Capture the cell that displays the provided text and extract its [X, Y] central coordinate. 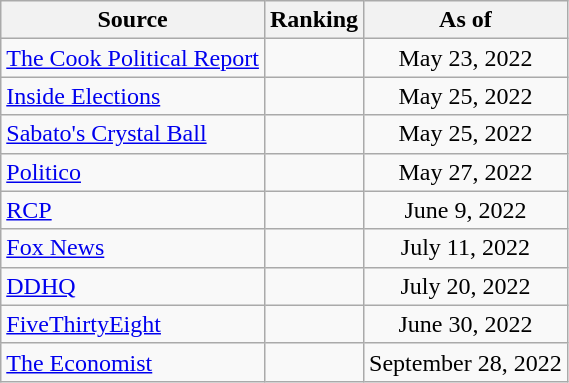
Ranking [314, 20]
July 11, 2022 [466, 248]
Sabato's Crystal Ball [133, 134]
July 20, 2022 [466, 286]
The Cook Political Report [133, 58]
September 28, 2022 [466, 362]
June 9, 2022 [466, 210]
Fox News [133, 248]
The Economist [133, 362]
May 27, 2022 [466, 172]
June 30, 2022 [466, 324]
May 23, 2022 [466, 58]
DDHQ [133, 286]
Politico [133, 172]
Inside Elections [133, 96]
Source [133, 20]
FiveThirtyEight [133, 324]
As of [466, 20]
RCP [133, 210]
